Locate the cell with the specified text and output its (x, y) center coordinate. 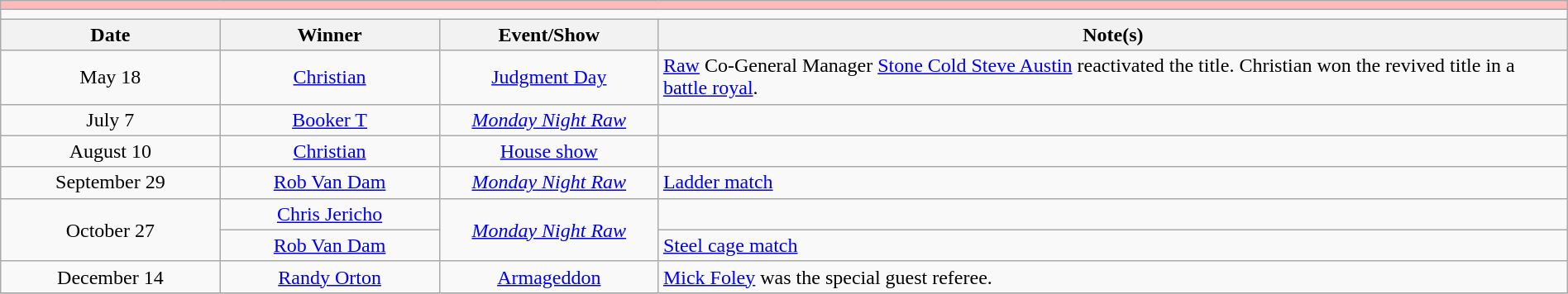
Booker T (329, 120)
October 27 (111, 230)
Winner (329, 35)
House show (549, 151)
Chris Jericho (329, 214)
Mick Foley was the special guest referee. (1113, 277)
Note(s) (1113, 35)
December 14 (111, 277)
Steel cage match (1113, 245)
Event/Show (549, 35)
August 10 (111, 151)
September 29 (111, 183)
Judgment Day (549, 78)
Ladder match (1113, 183)
May 18 (111, 78)
July 7 (111, 120)
Date (111, 35)
Raw Co-General Manager Stone Cold Steve Austin reactivated the title. Christian won the revived title in a battle royal. (1113, 78)
Armageddon (549, 277)
Randy Orton (329, 277)
